Find where the given text appears and provide that cell's center as [x, y] coordinate. 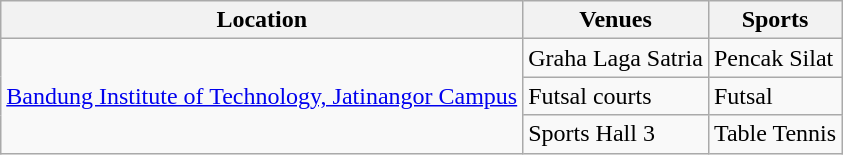
Futsal courts [616, 96]
Location [262, 20]
Venues [616, 20]
Table Tennis [774, 134]
Pencak Silat [774, 58]
Sports Hall 3 [616, 134]
Futsal [774, 96]
Sports [774, 20]
Bandung Institute of Technology, Jatinangor Campus [262, 96]
Graha Laga Satria [616, 58]
